Return (X, Y) of the center of cell containing provided text 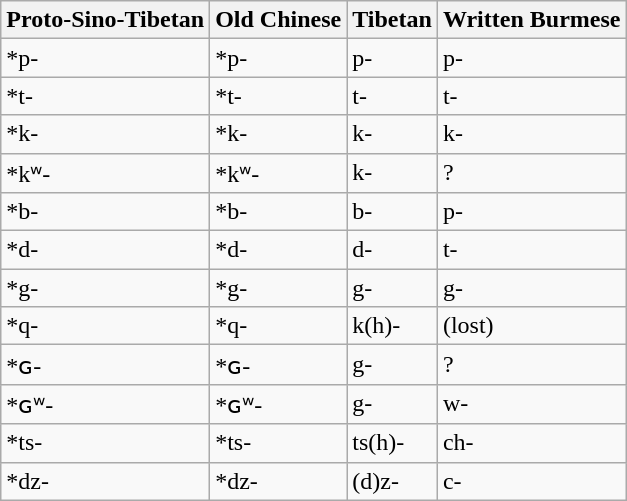
Written Burmese (532, 20)
(d)z- (392, 481)
ts(h)- (392, 443)
k(h)- (392, 326)
(lost) (532, 326)
ch- (532, 443)
Tibetan (392, 20)
b- (392, 212)
w- (532, 404)
Old Chinese (278, 20)
d- (392, 250)
Proto-Sino-Tibetan (106, 20)
c- (532, 481)
